Search for the cell housing the specified text and yield its (X, Y) center coordinate. 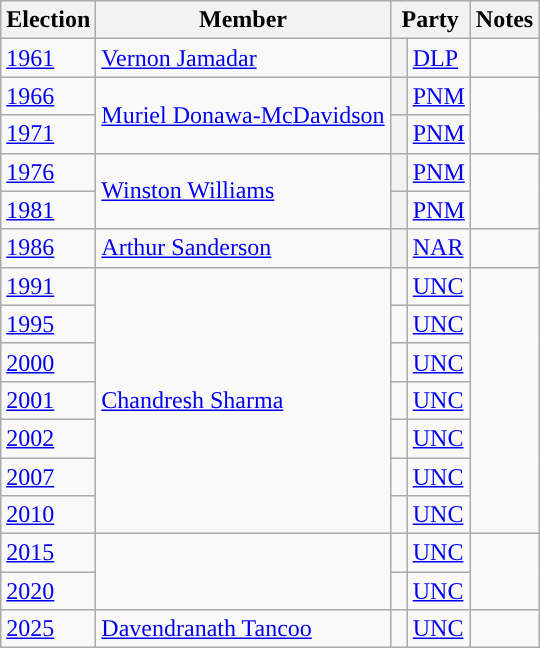
1971 (48, 134)
Chandresh Sharma (243, 400)
Arthur Sanderson (243, 248)
Muriel Donawa-McDavidson (243, 115)
1966 (48, 96)
2015 (48, 553)
DLP (438, 58)
2020 (48, 591)
1981 (48, 210)
2010 (48, 515)
Davendranath Tancoo (243, 629)
Winston Williams (243, 191)
1991 (48, 286)
Vernon Jamadar (243, 58)
2025 (48, 629)
2000 (48, 362)
Member (243, 20)
1961 (48, 58)
2002 (48, 438)
1976 (48, 172)
Party (430, 20)
Notes (504, 20)
NAR (438, 248)
2007 (48, 477)
Election (48, 20)
1995 (48, 324)
1986 (48, 248)
2001 (48, 400)
